Output the (X, Y) coordinate of the center of the cell containing the given text.  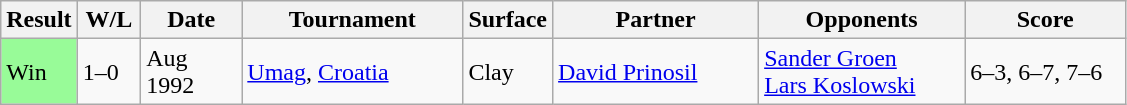
Sander Groen Lars Koslowski (862, 72)
Surface (508, 20)
Aug 1992 (192, 72)
W/L (109, 20)
Score (1046, 20)
Umag, Croatia (352, 72)
Win (39, 72)
Result (39, 20)
Partner (656, 20)
1–0 (109, 72)
Tournament (352, 20)
Clay (508, 72)
Opponents (862, 20)
David Prinosil (656, 72)
6–3, 6–7, 7–6 (1046, 72)
Date (192, 20)
